Return [X, Y] of the center of cell containing provided text 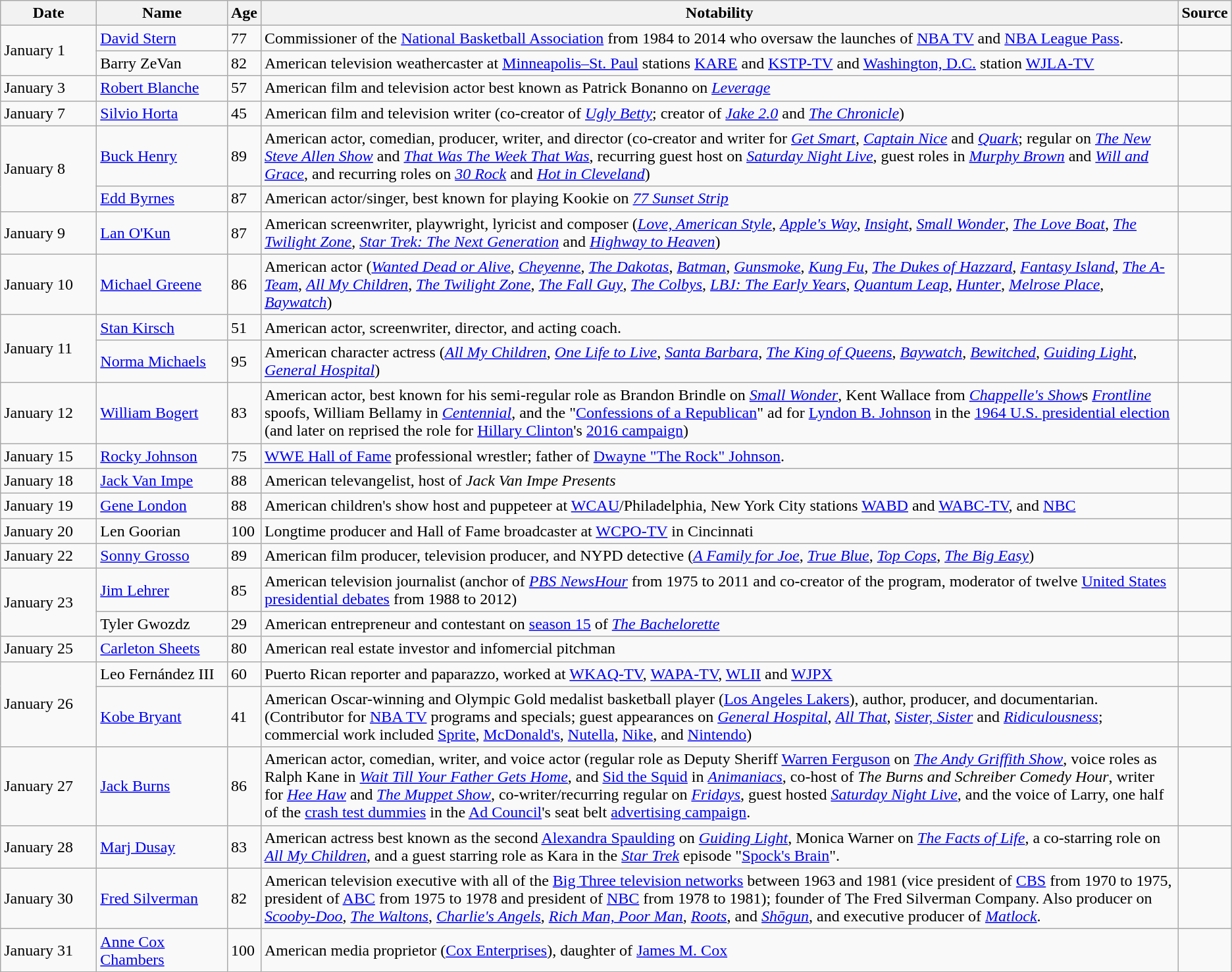
American televangelist, host of Jack Van Impe Presents [719, 481]
Marj Dusay [162, 846]
Rocky Johnson [162, 456]
57 [244, 88]
American television weathercaster at Minneapolis–St. Paul stations KARE and KSTP-TV and Washington, D.C. station WJLA-TV [719, 63]
American actor/singer, best known for playing Kookie on 77 Sunset Strip [719, 199]
January 10 [49, 284]
January 20 [49, 531]
45 [244, 113]
American media proprietor (Cox Enterprises), daughter of James M. Cox [719, 950]
Michael Greene [162, 284]
Jack Van Impe [162, 481]
80 [244, 649]
January 1 [49, 51]
January 25 [49, 649]
41 [244, 717]
Notability [719, 13]
Age [244, 13]
American actor, screenwriter, director, and acting coach. [719, 327]
January 7 [49, 113]
American children's show host and puppeteer at WCAU/Philadelphia, New York City stations WABD and WABC-TV, and NBC [719, 506]
American film and television writer (co-creator of Ugly Betty; creator of Jake 2.0 and The Chronicle) [719, 113]
85 [244, 590]
January 12 [49, 413]
January 19 [49, 506]
American real estate investor and infomercial pitchman [719, 649]
January 3 [49, 88]
Carleton Sheets [162, 649]
January 30 [49, 898]
Sonny Grosso [162, 556]
Barry ZeVan [162, 63]
January 26 [49, 704]
January 11 [49, 349]
American film producer, television producer, and NYPD detective (A Family for Joe, True Blue, Top Cops, The Big Easy) [719, 556]
January 8 [49, 168]
January 22 [49, 556]
95 [244, 361]
Stan Kirsch [162, 327]
Commissioner of the National Basketball Association from 1984 to 2014 who oversaw the launches of NBA TV and NBA League Pass. [719, 38]
David Stern [162, 38]
January 15 [49, 456]
51 [244, 327]
Tyler Gwozdz [162, 624]
Kobe Bryant [162, 717]
29 [244, 624]
January 31 [49, 950]
American entrepreneur and contestant on season 15 of The Bachelorette [719, 624]
American film and television actor best known as Patrick Bonanno on Leverage [719, 88]
Longtime producer and Hall of Fame broadcaster at WCPO-TV in Cincinnati [719, 531]
Leo Fernández III [162, 674]
William Bogert [162, 413]
Gene London [162, 506]
Robert Blanche [162, 88]
Date [49, 13]
Anne Cox Chambers [162, 950]
January 9 [49, 233]
Name [162, 13]
Fred Silverman [162, 898]
Edd Byrnes [162, 199]
January 18 [49, 481]
Jack Burns [162, 786]
Puerto Rican reporter and paparazzo, worked at WKAQ-TV, WAPA-TV, WLII and WJPX [719, 674]
Silvio Horta [162, 113]
Jim Lehrer [162, 590]
WWE Hall of Fame professional wrestler; father of Dwayne "The Rock" Johnson. [719, 456]
Lan O'Kun [162, 233]
Source [1204, 13]
Norma Michaels [162, 361]
January 28 [49, 846]
January 23 [49, 603]
Buck Henry [162, 156]
60 [244, 674]
Len Goorian [162, 531]
77 [244, 38]
January 27 [49, 786]
75 [244, 456]
